Identify which cell holds the provided text, then report its (x, y) central coordinate. 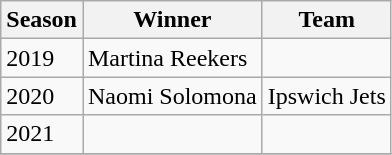
Ipswich Jets (326, 96)
Martina Reekers (172, 58)
Winner (172, 20)
2021 (42, 134)
Season (42, 20)
Naomi Solomona (172, 96)
Team (326, 20)
2020 (42, 96)
2019 (42, 58)
